Detect which cell encompasses the target text, then output its (X, Y) center coordinate. 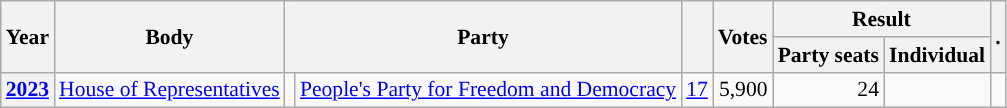
Result (882, 19)
House of Representatives (170, 90)
Year (28, 36)
5,900 (743, 90)
Party (483, 36)
Party seats (828, 55)
Body (170, 36)
. (998, 36)
2023 (28, 90)
Votes (743, 36)
Individual (937, 55)
24 (828, 90)
17 (697, 90)
People's Party for Freedom and Democracy (488, 90)
